Capture the cell that displays the provided text and extract its [x, y] central coordinate. 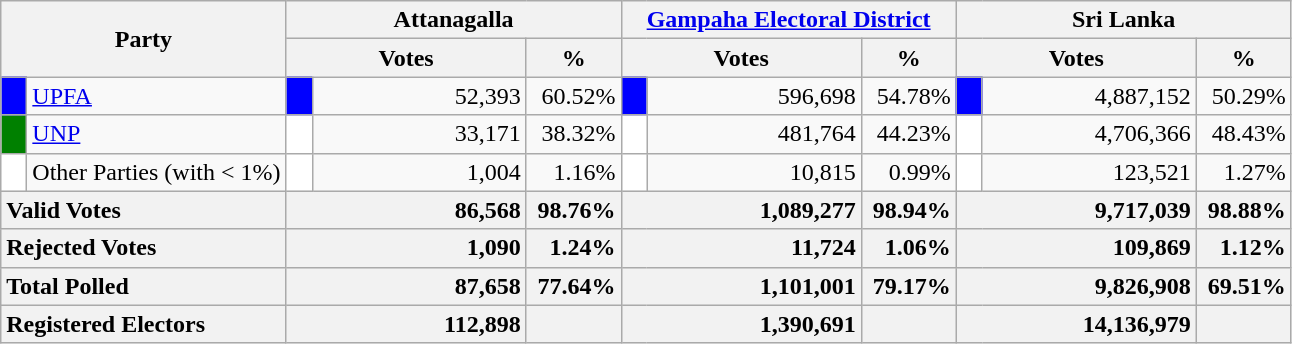
1,004 [419, 172]
98.76% [574, 210]
UNP [156, 134]
38.32% [574, 134]
1,090 [406, 248]
87,658 [406, 286]
Total Polled [144, 286]
1.12% [1244, 248]
48.43% [1244, 134]
1.27% [1244, 172]
9,717,039 [1076, 210]
1,390,691 [741, 324]
123,521 [1089, 172]
Gampaha Electoral District [788, 20]
10,815 [754, 172]
44.23% [908, 134]
Attanagalla [454, 20]
79.17% [908, 286]
1.16% [574, 172]
4,706,366 [1089, 134]
109,869 [1076, 248]
Sri Lanka [1124, 20]
77.64% [574, 286]
Party [144, 39]
54.78% [908, 96]
1.06% [908, 248]
69.51% [1244, 286]
1,089,277 [741, 210]
Valid Votes [144, 210]
98.88% [1244, 210]
33,171 [419, 134]
14,136,979 [1076, 324]
Rejected Votes [144, 248]
Registered Electors [144, 324]
1,101,001 [741, 286]
86,568 [406, 210]
112,898 [406, 324]
596,698 [754, 96]
9,826,908 [1076, 286]
0.99% [908, 172]
52,393 [419, 96]
Other Parties (with < 1%) [156, 172]
50.29% [1244, 96]
1.24% [574, 248]
11,724 [741, 248]
481,764 [754, 134]
4,887,152 [1089, 96]
60.52% [574, 96]
UPFA [156, 96]
98.94% [908, 210]
